Pinpoint the cell where the given text exists, returning its (X, Y) midpoint coordinate. 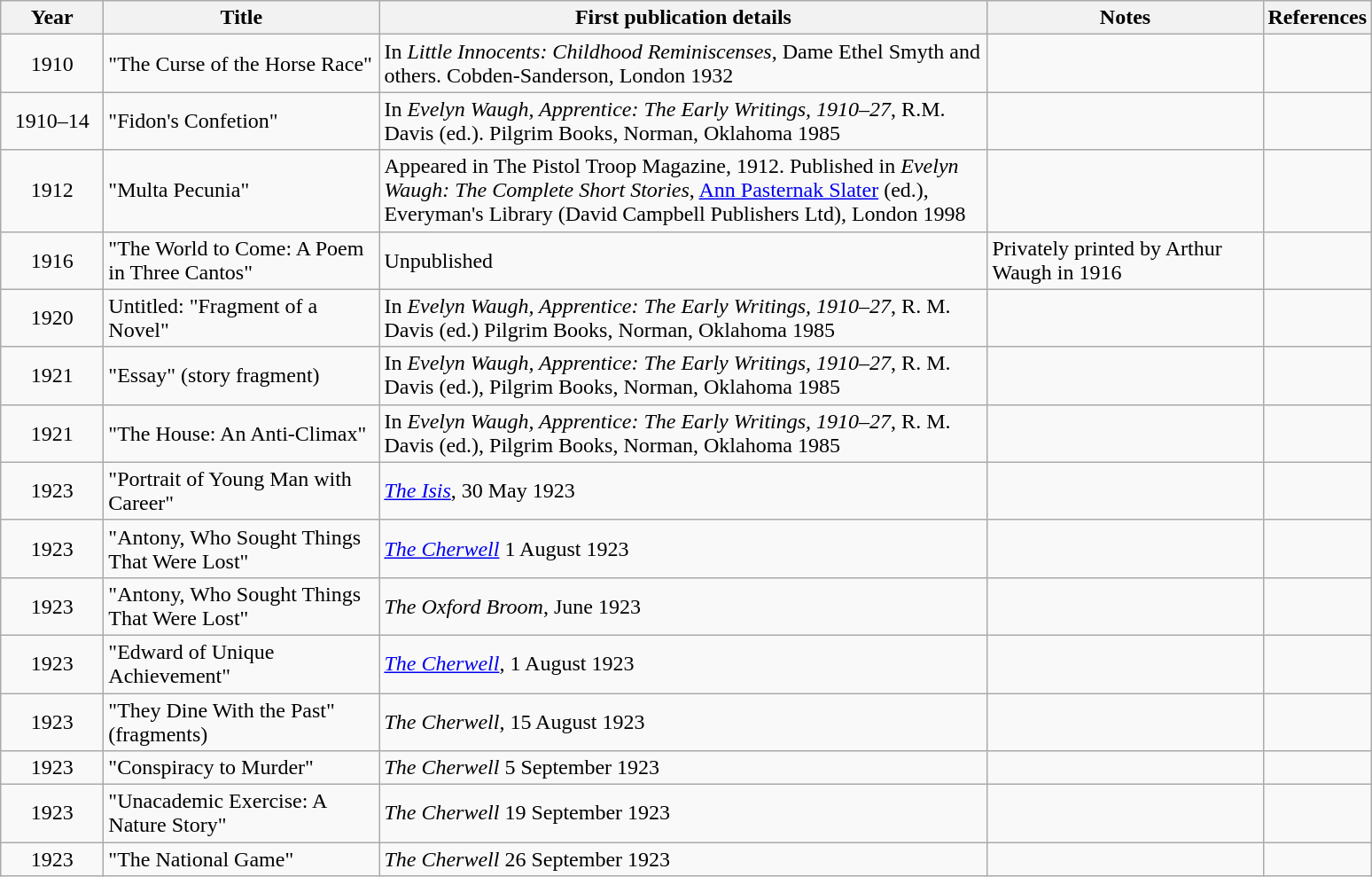
The Cherwell 1 August 1923 (683, 548)
"Edward of Unique Achievement" (241, 663)
"Essay" (story fragment) (241, 376)
1910–14 (52, 121)
Untitled: "Fragment of a Novel" (241, 317)
"Multa Pecunia" (241, 191)
In Evelyn Waugh, Apprentice: The Early Writings, 1910–27, R.M. Davis (ed.). Pilgrim Books, Norman, Oklahoma 1985 (683, 121)
Privately printed by Arthur Waugh in 1916 (1126, 261)
"The Curse of the Horse Race" (241, 64)
Notes (1126, 18)
"Unacademic Exercise: A Nature Story" (241, 814)
"Fidon's Confetion" (241, 121)
"The World to Come: A Poem in Three Cantos" (241, 261)
"The House: An Anti-Climax" (241, 433)
1920 (52, 317)
"The National Game" (241, 859)
Year (52, 18)
The Cherwell, 15 August 1923 (683, 722)
The Isis, 30 May 1923 (683, 491)
The Cherwell 26 September 1923 (683, 859)
1912 (52, 191)
References (1317, 18)
1916 (52, 261)
The Cherwell, 1 August 1923 (683, 663)
Unpublished (683, 261)
"Portrait of Young Man with Career" (241, 491)
The Cherwell 19 September 1923 (683, 814)
In Little Innocents: Childhood Reminiscenses, Dame Ethel Smyth and others. Cobden-Sanderson, London 1932 (683, 64)
"Conspiracy to Murder" (241, 768)
"They Dine With the Past" (fragments) (241, 722)
In Evelyn Waugh, Apprentice: The Early Writings, 1910–27, R. M. Davis (ed.) Pilgrim Books, Norman, Oklahoma 1985 (683, 317)
1910 (52, 64)
First publication details (683, 18)
The Oxford Broom, June 1923 (683, 607)
Title (241, 18)
The Cherwell 5 September 1923 (683, 768)
